Find where the given text appears and provide that cell's center as [X, Y] coordinate. 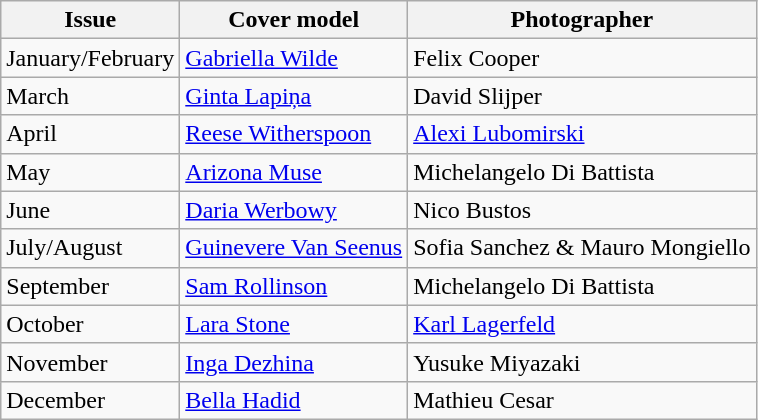
Bella Hadid [294, 400]
Arizona Muse [294, 172]
January/February [90, 58]
Sam Rollinson [294, 286]
Cover model [294, 20]
Reese Witherspoon [294, 134]
Lara Stone [294, 324]
September [90, 286]
Guinevere Van Seenus [294, 248]
Sofia Sanchez & Mauro Mongiello [582, 248]
November [90, 362]
Gabriella Wilde [294, 58]
December [90, 400]
May [90, 172]
April [90, 134]
Alexi Lubomirski [582, 134]
Karl Lagerfeld [582, 324]
Mathieu Cesar [582, 400]
Daria Werbowy [294, 210]
Ginta Lapiņa [294, 96]
Issue [90, 20]
June [90, 210]
Yusuke Miyazaki [582, 362]
David Slijper [582, 96]
July/August [90, 248]
Felix Cooper [582, 58]
October [90, 324]
Nico Bustos [582, 210]
Photographer [582, 20]
Inga Dezhina [294, 362]
March [90, 96]
